Scan for the cell matching the given text and deliver its (X, Y) coordinate at center. 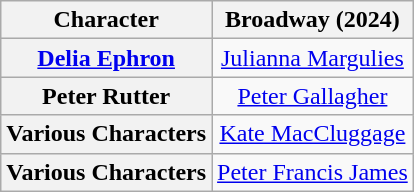
Peter Gallagher (313, 96)
Broadway (2024) (313, 20)
Julianna Margulies (313, 58)
Peter Rutter (106, 96)
Character (106, 20)
Peter Francis James (313, 172)
Delia Ephron (106, 58)
Kate MacCluggage (313, 134)
